Search for the cell housing the specified text and yield its (X, Y) center coordinate. 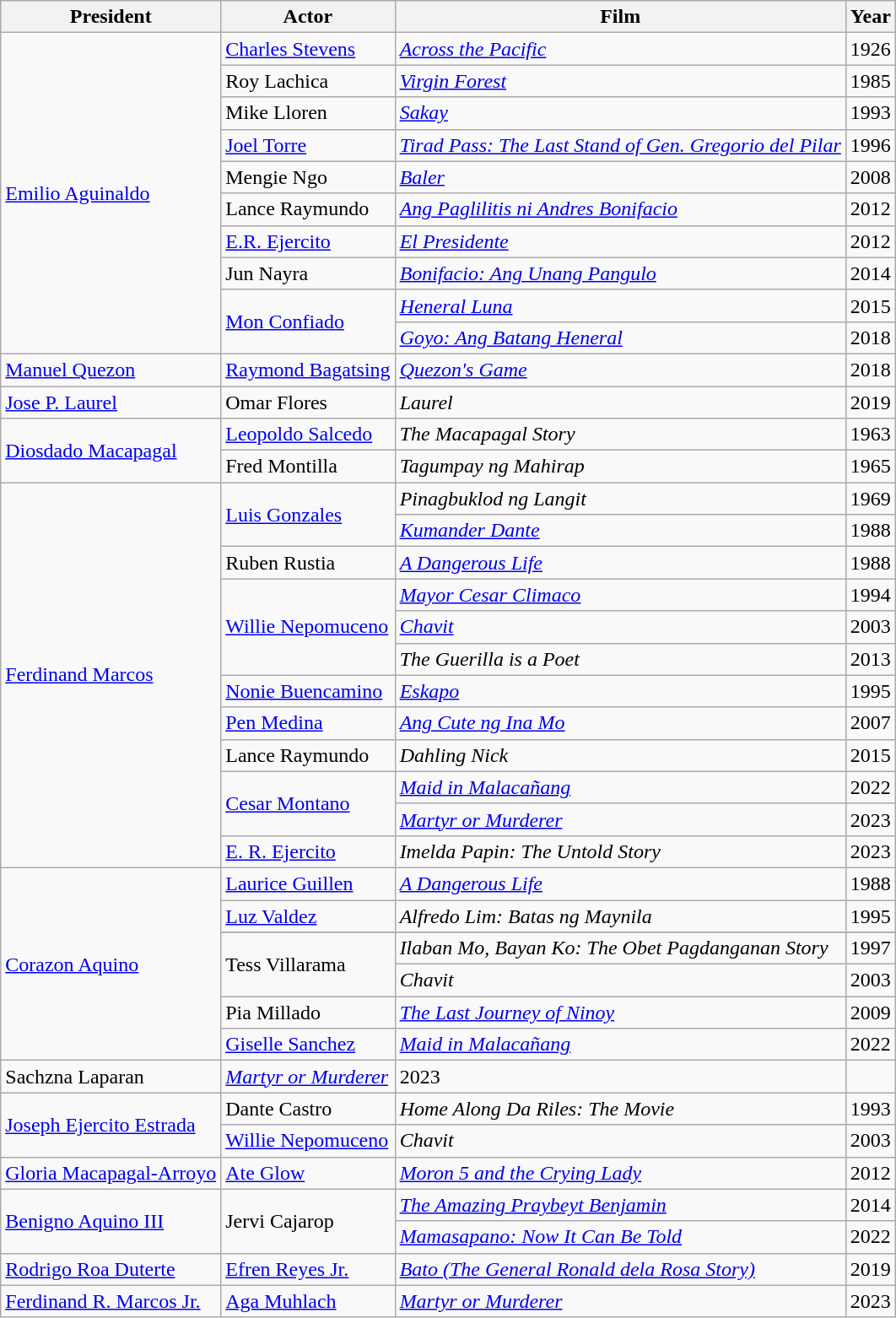
Kumander Dante (620, 531)
Goyo: Ang Batang Heneral (620, 338)
The Amazing Praybeyt Benjamin (620, 1205)
1926 (871, 49)
Charles Stevens (308, 49)
Actor (308, 17)
E.R. Ejercito (308, 241)
Ferdinand Marcos (111, 675)
Eskapo (620, 691)
Giselle Sanchez (308, 1045)
Joel Torre (308, 145)
Dahling Nick (620, 755)
Heneral Luna (620, 305)
Film (620, 17)
Mayor Cesar Climaco (620, 595)
Quezon's Game (620, 370)
1969 (871, 499)
Mike Lloren (308, 113)
Emilio Aguinaldo (111, 194)
Mamasapano: Now It Can Be Told (620, 1237)
Sachzna Laparan (111, 1077)
2013 (871, 659)
Moron 5 and the Crying Lady (620, 1173)
Aga Muhlach (308, 1301)
Across the Pacific (620, 49)
Luis Gonzales (308, 515)
Benigno Aquino III (111, 1221)
Bato (The General Ronald dela Rosa Story) (620, 1269)
Home Along Da Riles: The Movie (620, 1109)
Tess Villarama (308, 964)
2009 (871, 1013)
Luz Valdez (308, 916)
Ilaban Mo, Bayan Ko: The Obet Pagdanganan Story (620, 948)
The Macapagal Story (620, 435)
Manuel Quezon (111, 370)
Roy Lachica (308, 81)
Imelda Papin: The Untold Story (620, 851)
Sakay (620, 113)
1963 (871, 435)
Virgin Forest (620, 81)
Laurice Guillen (308, 883)
Ang Cute ng Ina Mo (620, 723)
El Presidente (620, 241)
Rodrigo Roa Duterte (111, 1269)
Pinagbuklod ng Langit (620, 499)
1994 (871, 595)
President (111, 17)
Tagumpay ng Mahirap (620, 467)
The Last Journey of Ninoy (620, 1013)
Jervi Cajarop (308, 1221)
The Guerilla is a Poet (620, 659)
Omar Flores (308, 402)
Jun Nayra (308, 273)
Ang Paglilitis ni Andres Bonifacio (620, 209)
Mon Confiado (308, 321)
1985 (871, 81)
Laurel (620, 402)
2007 (871, 723)
Joseph Ejercito Estrada (111, 1125)
Mengie Ngo (308, 177)
Gloria Macapagal-Arroyo (111, 1173)
Tirad Pass: The Last Stand of Gen. Gregorio del Pilar (620, 145)
Nonie Buencamino (308, 691)
Bonifacio: Ang Unang Pangulo (620, 273)
Corazon Aquino (111, 964)
Dante Castro (308, 1109)
Leopoldo Salcedo (308, 435)
Pia Millado (308, 1013)
2008 (871, 177)
1965 (871, 467)
E. R. Ejercito (308, 851)
Fred Montilla (308, 467)
Efren Reyes Jr. (308, 1269)
1996 (871, 145)
Baler (620, 177)
Jose P. Laurel (111, 402)
Ruben Rustia (308, 563)
Ferdinand R. Marcos Jr. (111, 1301)
1997 (871, 948)
Pen Medina (308, 723)
Ate Glow (308, 1173)
Diosdado Macapagal (111, 451)
Cesar Montano (308, 803)
Alfredo Lim: Batas ng Maynila (620, 916)
Raymond Bagatsing (308, 370)
Year (871, 17)
